Determine the (X, Y) coordinate at the center of the cell enclosing the given text.  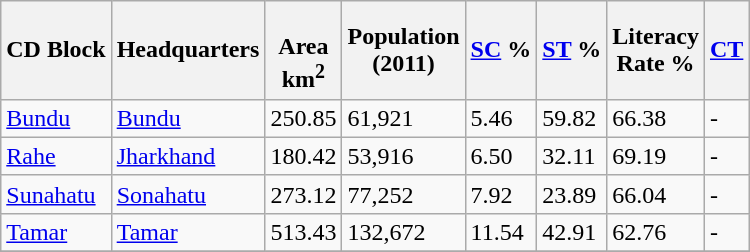
69.19 (656, 156)
Headquarters (188, 50)
11.54 (501, 232)
23.89 (572, 194)
62.76 (656, 232)
Rahe (56, 156)
513.43 (304, 232)
42.91 (572, 232)
59.82 (572, 118)
7.92 (501, 194)
Jharkhand (188, 156)
ST % (572, 50)
SC % (501, 50)
Areakm2 (304, 50)
5.46 (501, 118)
273.12 (304, 194)
66.38 (656, 118)
CT (726, 50)
61,921 (404, 118)
132,672 (404, 232)
53,916 (404, 156)
CD Block (56, 50)
250.85 (304, 118)
Population(2011) (404, 50)
66.04 (656, 194)
32.11 (572, 156)
Sunahatu (56, 194)
6.50 (501, 156)
Literacy Rate % (656, 50)
180.42 (304, 156)
77,252 (404, 194)
Sonahatu (188, 194)
